Pinpoint the cell where the given text exists, returning its [x, y] midpoint coordinate. 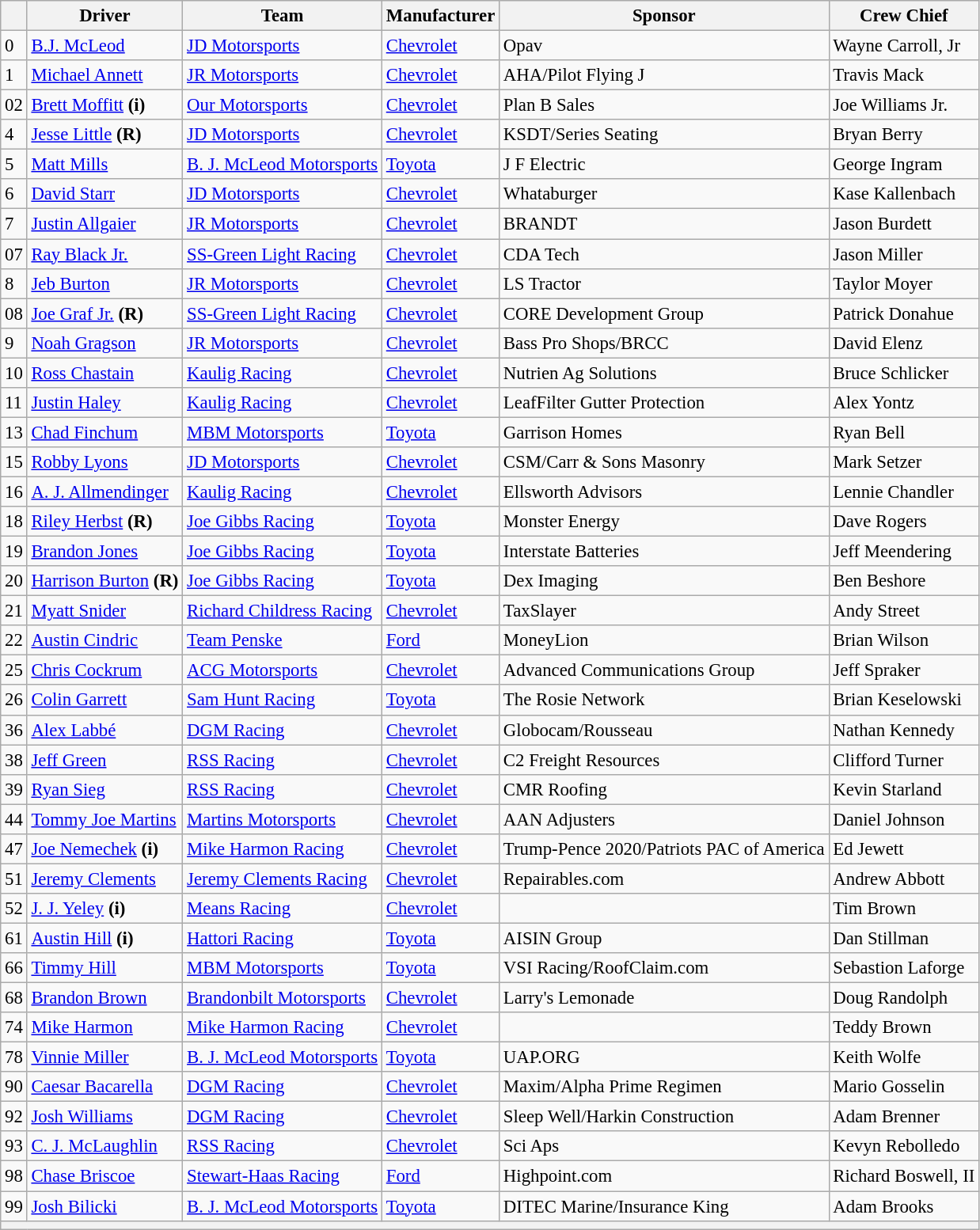
J. J. Yeley (i) [104, 909]
Our Motorsports [283, 105]
74 [14, 1027]
07 [14, 254]
Richard Childress Racing [283, 611]
Ed Jewett [904, 849]
Dave Rogers [904, 522]
Brian Keselowski [904, 700]
Alex Yontz [904, 403]
Sam Hunt Racing [283, 700]
90 [14, 1087]
Repairables.com [664, 879]
Ryan Bell [904, 432]
Globocam/Rousseau [664, 730]
MoneyLion [664, 640]
Ross Chastain [104, 373]
Whataburger [664, 194]
6 [14, 194]
Dan Stillman [904, 938]
Sci Aps [664, 1147]
CORE Development Group [664, 313]
Ray Black Jr. [104, 254]
Justin Haley [104, 403]
Jeff Spraker [904, 670]
Andy Street [904, 611]
Austin Cindric [104, 640]
Jason Miller [904, 254]
02 [14, 105]
5 [14, 165]
Colin Garrett [104, 700]
Bryan Berry [904, 135]
0 [14, 46]
Jeremy Clements [104, 879]
Plan B Sales [664, 105]
68 [14, 998]
18 [14, 522]
19 [14, 552]
Team Penske [283, 640]
52 [14, 909]
21 [14, 611]
Jesse Little (R) [104, 135]
LeafFilter Gutter Protection [664, 403]
BRANDT [664, 224]
1 [14, 75]
Teddy Brown [904, 1027]
Chris Cockrum [104, 670]
Advanced Communications Group [664, 670]
Crew Chief [904, 16]
61 [14, 938]
10 [14, 373]
LS Tractor [664, 283]
Larry's Lemonade [664, 998]
Lennie Chandler [904, 492]
Mario Gosselin [904, 1087]
Chad Finchum [104, 432]
AHA/Pilot Flying J [664, 75]
Brandon Jones [104, 552]
4 [14, 135]
93 [14, 1147]
Mike Harmon [104, 1027]
B.J. McLeod [104, 46]
A. J. Allmendinger [104, 492]
AAN Adjusters [664, 819]
9 [14, 343]
66 [14, 968]
DITEC Marine/Insurance King [664, 1206]
Kase Kallenbach [904, 194]
Michael Annett [104, 75]
CMR Roofing [664, 789]
Joe Williams Jr. [904, 105]
Riley Herbst (R) [104, 522]
Josh Williams [104, 1117]
Nutrien Ag Solutions [664, 373]
Ellsworth Advisors [664, 492]
George Ingram [904, 165]
Justin Allgaier [104, 224]
Jeb Burton [104, 283]
Jeremy Clements Racing [283, 879]
Noah Gragson [104, 343]
7 [14, 224]
15 [14, 462]
ACG Motorsports [283, 670]
Stewart-Haas Racing [283, 1176]
Taylor Moyer [904, 283]
C. J. McLaughlin [104, 1147]
TaxSlayer [664, 611]
92 [14, 1117]
Sebastion Laforge [904, 968]
Matt Mills [104, 165]
51 [14, 879]
Sleep Well/Harkin Construction [664, 1117]
Jason Burdett [904, 224]
36 [14, 730]
Interstate Batteries [664, 552]
Patrick Donahue [904, 313]
Garrison Homes [664, 432]
Brandonbilt Motorsports [283, 998]
Kevin Starland [904, 789]
Brett Moffitt (i) [104, 105]
38 [14, 760]
Austin Hill (i) [104, 938]
Robby Lyons [104, 462]
Daniel Johnson [904, 819]
C2 Freight Resources [664, 760]
Richard Boswell, II [904, 1176]
Team [283, 16]
20 [14, 581]
78 [14, 1057]
Ben Beshore [904, 581]
44 [14, 819]
Nathan Kennedy [904, 730]
Trump-Pence 2020/Patriots PAC of America [664, 849]
AISIN Group [664, 938]
Maxim/Alpha Prime Regimen [664, 1087]
Keith Wolfe [904, 1057]
VSI Racing/RoofClaim.com [664, 968]
25 [14, 670]
Monster Energy [664, 522]
Dex Imaging [664, 581]
KSDT/Series Seating [664, 135]
Andrew Abbott [904, 879]
Joe Graf Jr. (R) [104, 313]
The Rosie Network [664, 700]
8 [14, 283]
Adam Brooks [904, 1206]
Chase Briscoe [104, 1176]
Jeff Meendering [904, 552]
98 [14, 1176]
08 [14, 313]
Means Racing [283, 909]
Travis Mack [904, 75]
Clifford Turner [904, 760]
Myatt Snider [104, 611]
26 [14, 700]
47 [14, 849]
Josh Bilicki [104, 1206]
Martins Motorsports [283, 819]
Ryan Sieg [104, 789]
Alex Labbé [104, 730]
Caesar Bacarella [104, 1087]
Timmy Hill [104, 968]
Tommy Joe Martins [104, 819]
Doug Randolph [904, 998]
CSM/Carr & Sons Masonry [664, 462]
11 [14, 403]
David Elenz [904, 343]
Bass Pro Shops/BRCC [664, 343]
Harrison Burton (R) [104, 581]
Wayne Carroll, Jr [904, 46]
Kevyn Rebolledo [904, 1147]
Manufacturer [440, 16]
Vinnie Miller [104, 1057]
Mark Setzer [904, 462]
Brandon Brown [104, 998]
99 [14, 1206]
22 [14, 640]
39 [14, 789]
Brian Wilson [904, 640]
CDA Tech [664, 254]
Tim Brown [904, 909]
Sponsor [664, 16]
13 [14, 432]
Opav [664, 46]
Joe Nemechek (i) [104, 849]
Hattori Racing [283, 938]
16 [14, 492]
J F Electric [664, 165]
UAP.ORG [664, 1057]
David Starr [104, 194]
Jeff Green [104, 760]
Adam Brenner [904, 1117]
Bruce Schlicker [904, 373]
Driver [104, 16]
Highpoint.com [664, 1176]
